Detect which cell encompasses the target text, then output its [X, Y] center coordinate. 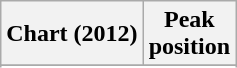
Peakposition [189, 34]
Chart (2012) [72, 34]
